Capture the cell that displays the provided text and extract its (x, y) central coordinate. 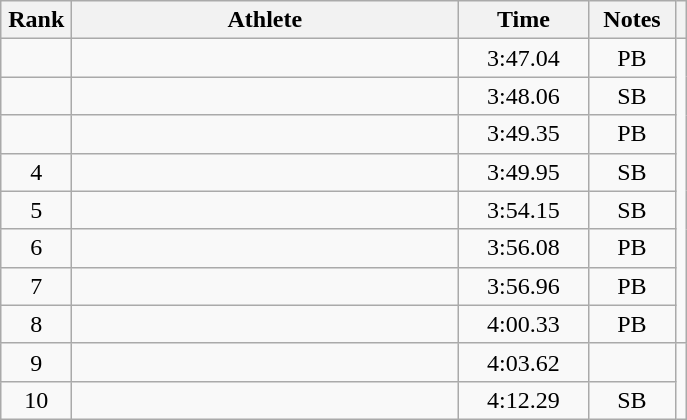
4 (36, 172)
3:48.06 (524, 96)
Athlete (265, 20)
3:56.08 (524, 248)
8 (36, 324)
4:12.29 (524, 400)
3:54.15 (524, 210)
7 (36, 286)
6 (36, 248)
3:49.35 (524, 134)
Time (524, 20)
3:47.04 (524, 58)
4:03.62 (524, 362)
5 (36, 210)
10 (36, 400)
3:56.96 (524, 286)
9 (36, 362)
3:49.95 (524, 172)
Rank (36, 20)
4:00.33 (524, 324)
Notes (632, 20)
